Determine the (x, y) coordinate at the center of the cell enclosing the given text.  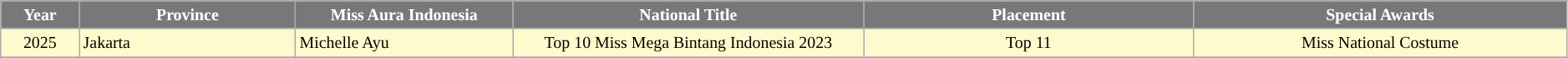
Miss National Costume (1380, 42)
Special Awards (1380, 15)
Miss Aura Indonesia (404, 15)
Year (40, 15)
Top 11 (1029, 42)
Michelle Ayu (404, 42)
Jakarta (187, 42)
Top 10 Miss Mega Bintang Indonesia 2023 (688, 42)
Placement (1029, 15)
National Title (688, 15)
2025 (40, 42)
Province (187, 15)
